Return (X, Y) of the center of cell containing provided text 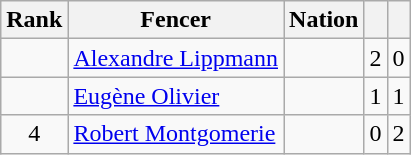
Robert Montgomerie (176, 134)
Alexandre Lippmann (176, 58)
Eugène Olivier (176, 96)
4 (34, 134)
Fencer (176, 20)
Rank (34, 20)
Nation (324, 20)
